Extract the (x, y) coordinate from the center of the cell holding the provided text.  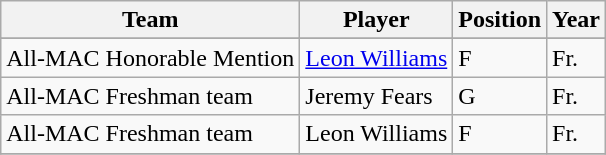
Player (376, 20)
G (500, 96)
Position (500, 20)
Team (150, 20)
Jeremy Fears (376, 96)
All-MAC Honorable Mention (150, 58)
Year (576, 20)
